Identify which cell holds the provided text, then report its [x, y] central coordinate. 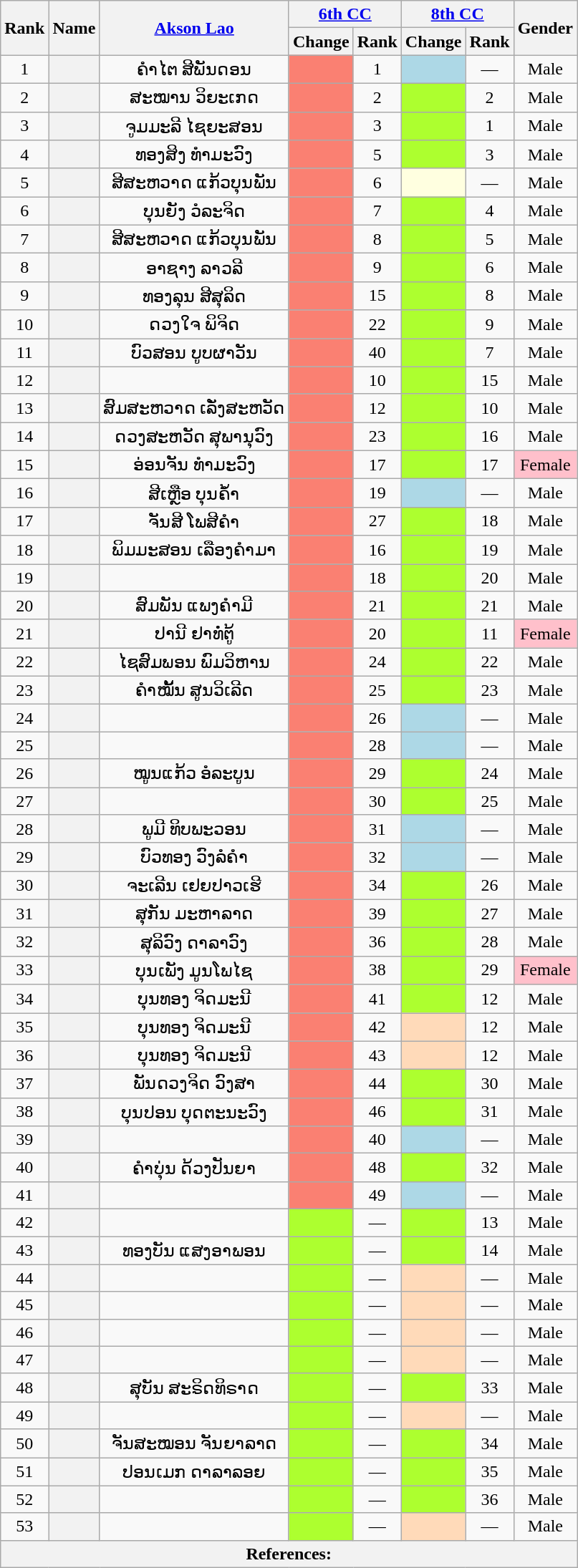
ຈັນສີ ໂພສີຄຳ [195, 521]
ທອງລຸນ ສີສຸລິດ [195, 296]
References: [289, 1554]
ຄຳບຸ່ນ ດ້ວງປັນຍາ [195, 1168]
ສົມພັນ ແພງຄຳມີ [195, 606]
ຄຳໝັ້ນ ສູນວິເລີດ [195, 690]
ສະໝານ ວິຍະເກດ [195, 97]
ໝູນແກ້ວ ອໍລະບູນ [195, 773]
51 [24, 1472]
ບຸນເພັງ ມູນໂພໄຊ [195, 970]
ສີເຫຼືອ ບຸນຄ້ໍາ [195, 493]
ອາຊາງ ລາວລີ [195, 268]
Name [74, 28]
Gender [545, 28]
ຈັນສະໝອນ ຈັນຍາລາດ [195, 1443]
37 [24, 1084]
ພູມີ ທິບພະວອນ [195, 829]
ໄຊສົມພອນ ພົມວິຫານ [195, 662]
ສົມສະຫວາດ ເລັ່ງສະຫວັດ [195, 408]
ພັນດວງຈິດ ວົງສາ [195, 1084]
6th CC [345, 14]
ປອນເມກ ດາລາລອຍ [195, 1472]
ດວງສະຫວັດ ສຸພານຸວົງ [195, 437]
ສຸລິວົງ ດາລາວົງ [195, 942]
ທອງບັນ ແສງອາພອນ [195, 1250]
ສຸກັນ ມະຫາລາດ [195, 914]
ບຸນຍັງ ວໍລະຈິດ [195, 211]
ຈະເລີນ ເຢຍປາວເຮີ [195, 886]
ບົວສອນ ບູບຜາວັນ [195, 352]
ບຸນປອນ ບຸດຕະນະວົງ [195, 1112]
50 [24, 1443]
ຄຳໄຕ ສີພັນດອນ [195, 69]
ບົວທອງ ວົງລໍຄຳ [195, 857]
ສຸບັນ ສະຣິດທິຣາດ [195, 1388]
47 [24, 1360]
Akson Lao [195, 28]
53 [24, 1526]
45 [24, 1305]
ປານີ ຢາທໍ່ຕູ້ [195, 634]
ດວງໃຈ ພິຈິດ [195, 324]
ຈູມມະລີ ໄຊຍະສອນ [195, 126]
ອ່ອນຈັນ ທຳມະວົງ [195, 465]
52 [24, 1499]
8th CC [457, 14]
ທອງສິງ ທຳມະວົງ [195, 155]
ພິມມະສອນ ເລືອງຄຳມາ [195, 550]
